Identify which cell holds the provided text, then report its (x, y) central coordinate. 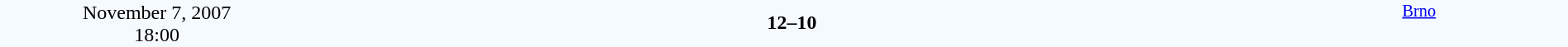
November 7, 200718:00 (157, 23)
Brno (1419, 23)
12–10 (791, 22)
